Detect which cell encompasses the target text, then output its [X, Y] center coordinate. 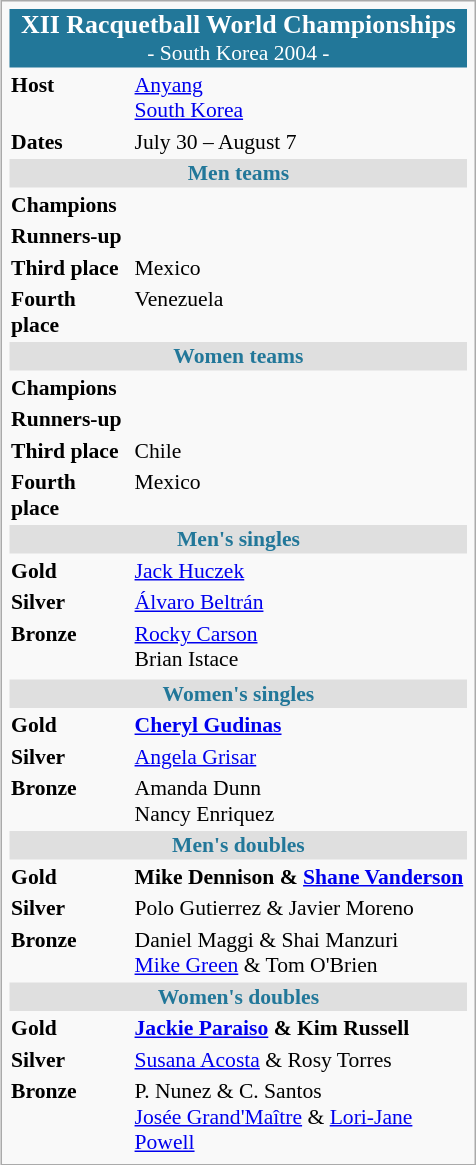
Jack Huczek [300, 570]
Host [70, 97]
Dates [70, 141]
Susana Acosta & Rosy Torres [300, 1059]
Polo Gutierrez & Javier Moreno [300, 908]
Amanda Dunn Nancy Enriquez [300, 801]
Venezuela [300, 312]
Mike Dennison & Shane Vanderson [300, 876]
Women's singles [239, 693]
Anyang South Korea [300, 97]
Women teams [239, 356]
Men's doubles [239, 845]
July 30 – August 7 [300, 141]
Álvaro Beltrán [300, 602]
Rocky Carson Brian Istace [300, 646]
Men teams [239, 173]
Jackie Paraiso & Kim Russell [300, 1028]
Angela Grisar [300, 756]
P. Nunez & C. Santos Josée Grand'Maître & Lori-Jane Powell [300, 1117]
Daniel Maggi & Shai Manzuri Mike Green & Tom O'Brien [300, 952]
XII Racquetball World Championships- South Korea 2004 - [239, 38]
Men's singles [239, 539]
Cheryl Gudinas [300, 725]
Women's doubles [239, 996]
Chile [300, 450]
